Output the (x, y) coordinate of the center of the cell containing the given text.  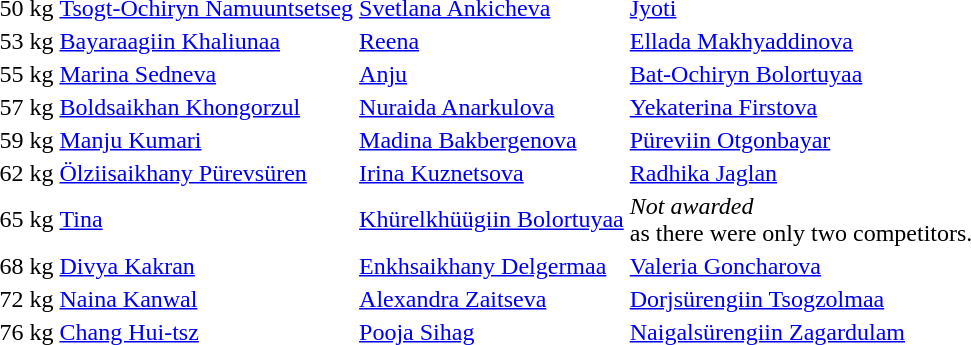
Bayaraagiin Khaliunaa (206, 41)
Nuraida Anarkulova (492, 107)
Divya Kakran (206, 266)
Alexandra Zaitseva (492, 299)
Enkhsaikhany Delgermaa (492, 266)
Marina Sedneva (206, 74)
Manju Kumari (206, 140)
Madina Bakbergenova (492, 140)
Naina Kanwal (206, 299)
Boldsaikhan Khongorzul (206, 107)
Ölziisaikhany Pürevsüren (206, 173)
Irina Kuznetsova (492, 173)
Anju (492, 74)
Khürelkhüügiin Bolortuyaa (492, 220)
Tina (206, 220)
Reena (492, 41)
